Identify which cell holds the provided text, then report its (x, y) central coordinate. 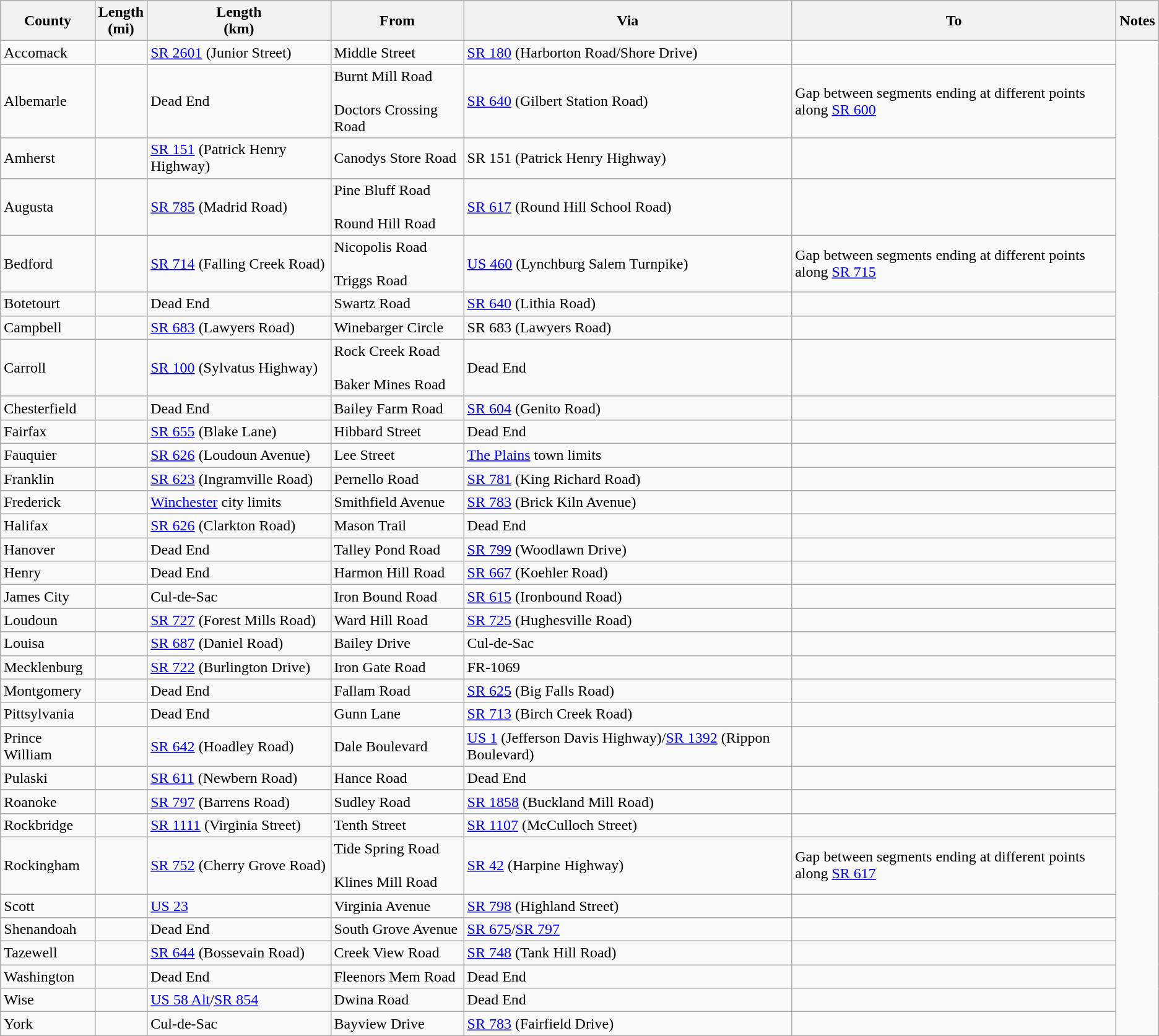
Fauquier (48, 455)
Rockingham (48, 865)
SR 783 (Fairfield Drive) (628, 1024)
Wise (48, 1000)
Rockbridge (48, 825)
SR 727 (Forest Mills Road) (239, 620)
Montgomery (48, 691)
Fallam Road (397, 691)
SR 2601 (Junior Street) (239, 53)
SR 1107 (McCulloch Street) (628, 825)
South Grove Avenue (397, 930)
SR 655 (Blake Lane) (239, 431)
Burnt Mill RoadDoctors Crossing Road (397, 101)
SR 714 (Falling Creek Road) (239, 264)
Albemarle (48, 101)
Campbell (48, 327)
SR 1858 (Buckland Mill Road) (628, 801)
SR 640 (Lithia Road) (628, 304)
Nicopolis RoadTriggs Road (397, 264)
Via (628, 21)
Winchester city limits (239, 503)
US 1 (Jefferson Davis Highway)/SR 1392 (Rippon Boulevard) (628, 746)
Augusta (48, 207)
Carroll (48, 368)
Prince William (48, 746)
Dale Boulevard (397, 746)
Iron Gate Road (397, 667)
Tenth Street (397, 825)
Mecklenburg (48, 667)
SR 675/SR 797 (628, 930)
SR 617 (Round Hill School Road) (628, 207)
SR 615 (Ironbound Road) (628, 597)
Gap between segments ending at different points along SR 600 (954, 101)
Winebarger Circle (397, 327)
US 58 Alt/SR 854 (239, 1000)
SR 798 (Highland Street) (628, 905)
Lee Street (397, 455)
Tide Spring RoadKlines Mill Road (397, 865)
SR 783 (Brick Kiln Avenue) (628, 503)
Dwina Road (397, 1000)
SR 180 (Harborton Road/Shore Drive) (628, 53)
Hanover (48, 550)
Swartz Road (397, 304)
SR 687 (Daniel Road) (239, 644)
From (397, 21)
Botetourt (48, 304)
Canodys Store Road (397, 158)
SR 799 (Woodlawn Drive) (628, 550)
Accomack (48, 53)
SR 644 (Bossevain Road) (239, 953)
SR 611 (Newbern Road) (239, 778)
SR 604 (Genito Road) (628, 408)
Bayview Drive (397, 1024)
Fleenors Mem Road (397, 977)
Pernello Road (397, 478)
SR 623 (Ingramville Road) (239, 478)
Franklin (48, 478)
Length(mi) (121, 21)
Rock Creek RoadBaker Mines Road (397, 368)
SR 626 (Loudoun Avenue) (239, 455)
Amherst (48, 158)
Frederick (48, 503)
SR 642 (Hoadley Road) (239, 746)
Talley Pond Road (397, 550)
SR 781 (King Richard Road) (628, 478)
SR 1111 (Virginia Street) (239, 825)
SR 722 (Burlington Drive) (239, 667)
Notes (1137, 21)
Bedford (48, 264)
Creek View Road (397, 953)
Scott (48, 905)
Chesterfield (48, 408)
Louisa (48, 644)
Virginia Avenue (397, 905)
Mason Trail (397, 526)
SR 725 (Hughesville Road) (628, 620)
SR 748 (Tank Hill Road) (628, 953)
To (954, 21)
Tazewell (48, 953)
SR 626 (Clarkton Road) (239, 526)
Fairfax (48, 431)
Gap between segments ending at different points along SR 617 (954, 865)
Sudley Road (397, 801)
Middle Street (397, 53)
Gunn Lane (397, 714)
SR 667 (Koehler Road) (628, 573)
The Plains town limits (628, 455)
Iron Bound Road (397, 597)
Loudoun (48, 620)
Bailey Farm Road (397, 408)
SR 640 (Gilbert Station Road) (628, 101)
US 23 (239, 905)
Shenandoah (48, 930)
Hibbard Street (397, 431)
SR 713 (Birch Creek Road) (628, 714)
FR-1069 (628, 667)
Bailey Drive (397, 644)
York (48, 1024)
SR 42 (Harpine Highway) (628, 865)
County (48, 21)
Washington (48, 977)
James City (48, 597)
SR 100 (Sylvatus Highway) (239, 368)
Ward Hill Road (397, 620)
Length(km) (239, 21)
US 460 (Lynchburg Salem Turnpike) (628, 264)
Hance Road (397, 778)
Smithfield Avenue (397, 503)
Pulaski (48, 778)
Pine Bluff RoadRound Hill Road (397, 207)
Harmon Hill Road (397, 573)
SR 752 (Cherry Grove Road) (239, 865)
Roanoke (48, 801)
Gap between segments ending at different points along SR 715 (954, 264)
SR 625 (Big Falls Road) (628, 691)
Halifax (48, 526)
Henry (48, 573)
SR 785 (Madrid Road) (239, 207)
Pittsylvania (48, 714)
SR 797 (Barrens Road) (239, 801)
